Scan for the cell matching the given text and deliver its (X, Y) coordinate at center. 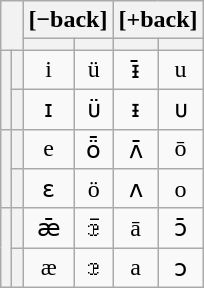
ā (136, 228)
e (49, 149)
ᵻ (136, 109)
ɪ (49, 109)
æ (49, 268)
[+back] (158, 20)
ȫ (94, 149)
ᴜ̈ (94, 109)
ɔ̄ (180, 228)
o (180, 189)
a (136, 268)
ö (94, 189)
ꭢ̄ (94, 228)
ᴜ (180, 109)
ō (180, 149)
ʌ (136, 189)
ꭢ (94, 268)
ü (94, 70)
i (49, 70)
ǣ (49, 228)
ɔ (180, 268)
ɛ (49, 189)
ʌ̄ (136, 149)
[−back] (68, 20)
u (180, 70)
ᵻ̄ (136, 70)
